For the text-containing cell, return its midpoint in [X, Y] coordinate format. 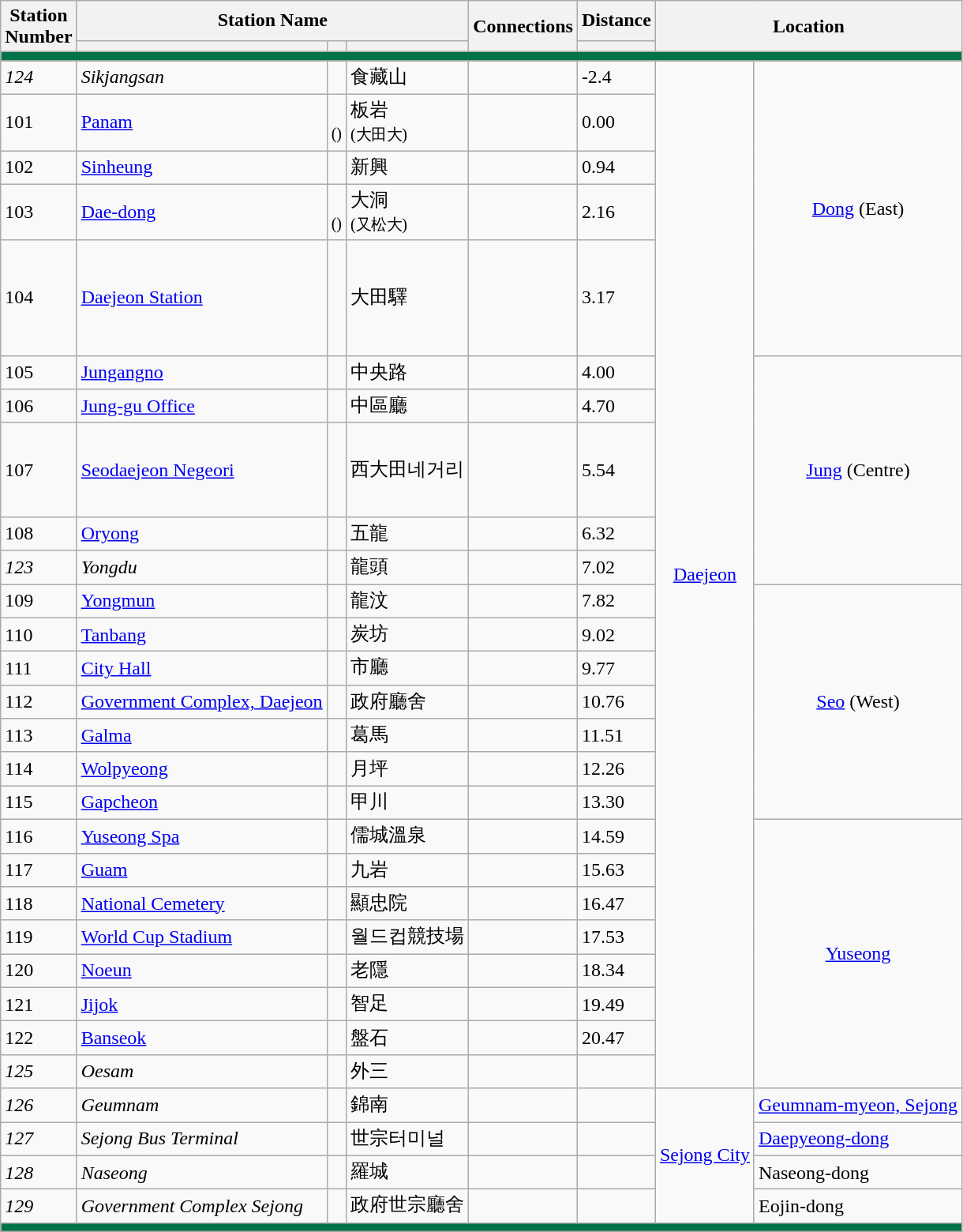
World Cup Stadium [202, 937]
世宗터미널 [407, 1139]
五龍 [407, 534]
101 [39, 122]
Daepyeong-dong [857, 1139]
20.47 [616, 1038]
Noeun [202, 971]
外三 [407, 1071]
Guam [202, 870]
Tanbang [202, 635]
113 [39, 736]
19.49 [616, 1005]
Yongmun [202, 602]
政府世宗廳舍 [407, 1207]
7.82 [616, 602]
Jung (Centre) [857, 469]
錦南 [407, 1106]
110 [39, 635]
Eojin-dong [857, 1207]
National Cemetery [202, 903]
市廳 [407, 668]
17.53 [616, 937]
大田驛 [407, 298]
108 [39, 534]
14.59 [616, 836]
顯忠院 [407, 903]
107 [39, 469]
0.94 [616, 167]
政府廳舍 [407, 701]
Geumnam [202, 1106]
111 [39, 668]
Sejong Bus Terminal [202, 1139]
Government Complex Sejong [202, 1207]
板岩 (大田大) [407, 122]
Sinheung [202, 167]
炭坊 [407, 635]
Naseong-dong [857, 1172]
Yuseong [857, 953]
106 [39, 406]
121 [39, 1005]
中區廳 [407, 406]
Gapcheon [202, 802]
九岩 [407, 870]
105 [39, 373]
115 [39, 802]
Jungangno [202, 373]
龍汶 [407, 602]
3.17 [616, 298]
大洞 (又松大) [407, 212]
124 [39, 77]
13.30 [616, 802]
116 [39, 836]
10.76 [616, 701]
City Hall [202, 668]
127 [39, 1139]
西大田네거리 [407, 469]
126 [39, 1106]
9.02 [616, 635]
120 [39, 971]
Distance [616, 21]
118 [39, 903]
117 [39, 870]
129 [39, 1207]
128 [39, 1172]
Yuseong Spa [202, 836]
Location [808, 27]
Oesam [202, 1071]
Galma [202, 736]
12.26 [616, 769]
月坪 [407, 769]
羅城 [407, 1172]
102 [39, 167]
Naseong [202, 1172]
Panam [202, 122]
104 [39, 298]
甲川 [407, 802]
Sikjangsan [202, 77]
9.77 [616, 668]
0.00 [616, 122]
114 [39, 769]
StationNumber [39, 27]
-2.4 [616, 77]
Dong (East) [857, 208]
中央路 [407, 373]
Wolpyeong [202, 769]
18.34 [616, 971]
Jijok [202, 1005]
葛馬 [407, 736]
Connections [523, 27]
Geumnam-myeon, Sejong [857, 1106]
6.32 [616, 534]
103 [39, 212]
食藏山 [407, 77]
Oryong [202, 534]
2.16 [616, 212]
Daejeon Station [202, 298]
Sejong City [704, 1155]
Seodaejeon Negeori [202, 469]
123 [39, 567]
월드컵競技場 [407, 937]
Jung-gu Office [202, 406]
125 [39, 1071]
龍頭 [407, 567]
16.47 [616, 903]
Banseok [202, 1038]
Yongdu [202, 567]
7.02 [616, 567]
老隱 [407, 971]
122 [39, 1038]
儒城溫泉 [407, 836]
5.54 [616, 469]
盤石 [407, 1038]
Dae-dong [202, 212]
109 [39, 602]
新興 [407, 167]
Government Complex, Daejeon [202, 701]
4.70 [616, 406]
4.00 [616, 373]
11.51 [616, 736]
112 [39, 701]
119 [39, 937]
Seo (West) [857, 702]
Daejeon [704, 575]
智足 [407, 1005]
15.63 [616, 870]
Station Name [272, 21]
